Determine the (X, Y) coordinate at the center of the cell enclosing the given text.  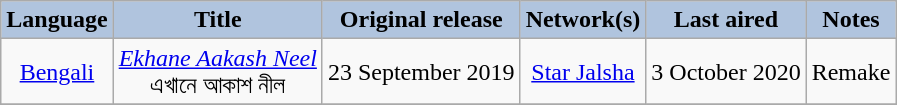
3 October 2020 (726, 72)
Star Jalsha (583, 72)
Title (218, 20)
Notes (851, 20)
Remake (851, 72)
Network(s) (583, 20)
Original release (421, 20)
Last aired (726, 20)
Bengali (57, 72)
23 September 2019 (421, 72)
Language (57, 20)
Ekhane Aakash Neel এখানে আকাশ নীল (218, 72)
